Determine the (x, y) coordinate at the center of the cell enclosing the given text.  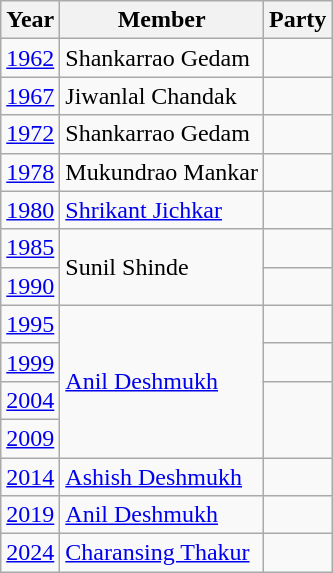
Member (162, 20)
1962 (30, 58)
2019 (30, 515)
1999 (30, 362)
1967 (30, 96)
2009 (30, 438)
Sunil Shinde (162, 267)
Mukundrao Mankar (162, 172)
Jiwanlal Chandak (162, 96)
1972 (30, 134)
1990 (30, 286)
Shrikant Jichkar (162, 210)
1995 (30, 324)
Charansing Thakur (162, 553)
2024 (30, 553)
1978 (30, 172)
Ashish Deshmukh (162, 477)
2014 (30, 477)
1985 (30, 248)
Year (30, 20)
2004 (30, 400)
Party (298, 20)
1980 (30, 210)
